For the text-containing cell, return its midpoint in (x, y) coordinate format. 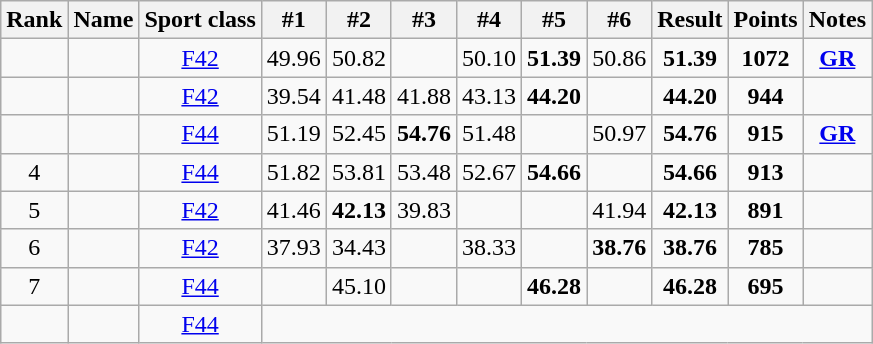
41.48 (358, 96)
Points (766, 20)
1072 (766, 58)
695 (766, 286)
53.81 (358, 172)
Notes (837, 20)
913 (766, 172)
41.88 (424, 96)
53.48 (424, 172)
41.94 (620, 210)
37.93 (294, 248)
4 (34, 172)
43.13 (488, 96)
50.82 (358, 58)
51.48 (488, 134)
7 (34, 286)
52.67 (488, 172)
Name (104, 20)
#2 (358, 20)
39.83 (424, 210)
#6 (620, 20)
Rank (34, 20)
50.10 (488, 58)
891 (766, 210)
#5 (554, 20)
944 (766, 96)
38.33 (488, 248)
6 (34, 248)
#3 (424, 20)
50.86 (620, 58)
785 (766, 248)
Result (690, 20)
50.97 (620, 134)
39.54 (294, 96)
45.10 (358, 286)
Sport class (200, 20)
#4 (488, 20)
915 (766, 134)
#1 (294, 20)
51.19 (294, 134)
49.96 (294, 58)
51.82 (294, 172)
5 (34, 210)
52.45 (358, 134)
34.43 (358, 248)
41.46 (294, 210)
